Detect which cell encompasses the target text, then output its [x, y] center coordinate. 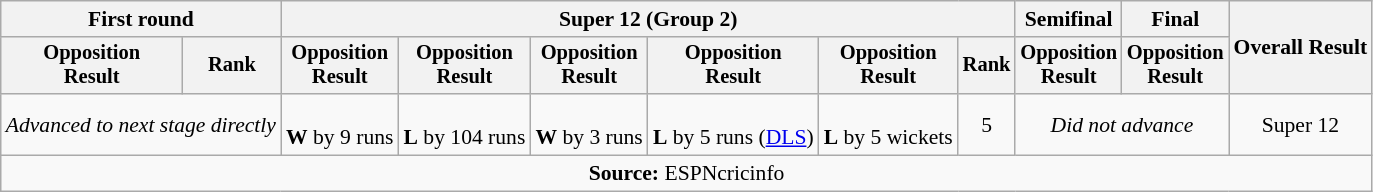
Super 12 [1301, 124]
Final [1176, 19]
L by 5 wickets [888, 124]
W by 3 runs [588, 124]
Overall Result [1301, 48]
W by 9 runs [340, 124]
L by 104 runs [464, 124]
Source: ESPNcricinfo [687, 174]
Advanced to next stage directly [141, 124]
Semifinal [1068, 19]
First round [141, 19]
L by 5 runs (DLS) [734, 124]
5 [987, 124]
Did not advance [1122, 124]
Super 12 (Group 2) [648, 19]
